From the cell containing the given text, extract its center point as [x, y] coordinate. 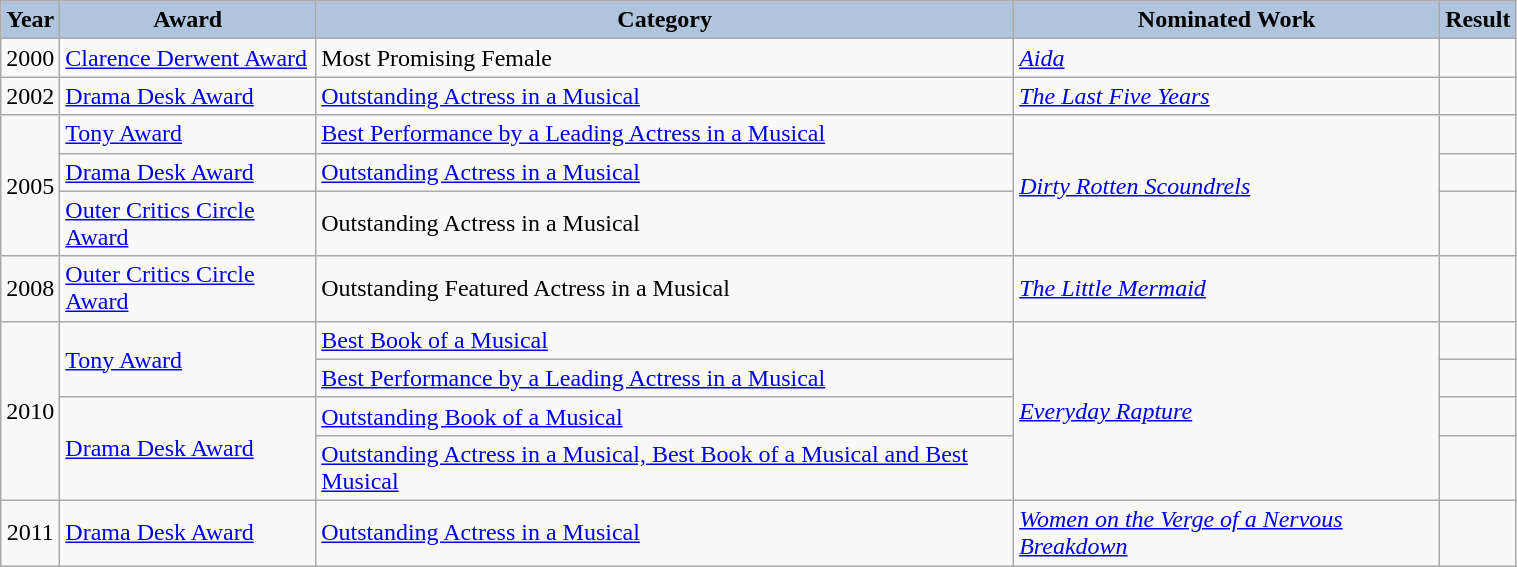
Year [30, 20]
Outstanding Book of a Musical [665, 416]
2011 [30, 532]
2005 [30, 186]
Aida [1227, 58]
Women on the Verge of a Nervous Breakdown [1227, 532]
2002 [30, 96]
Result [1478, 20]
Everyday Rapture [1227, 410]
Clarence Derwent Award [188, 58]
2000 [30, 58]
Category [665, 20]
The Last Five Years [1227, 96]
Outstanding Actress in a Musical, Best Book of a Musical and Best Musical [665, 468]
2010 [30, 410]
Most Promising Female [665, 58]
2008 [30, 288]
Nominated Work [1227, 20]
Award [188, 20]
Best Book of a Musical [665, 340]
Dirty Rotten Scoundrels [1227, 186]
The Little Mermaid [1227, 288]
Outstanding Featured Actress in a Musical [665, 288]
